Return the [x, y] coordinate for the center point of the cell that contains the specified text.  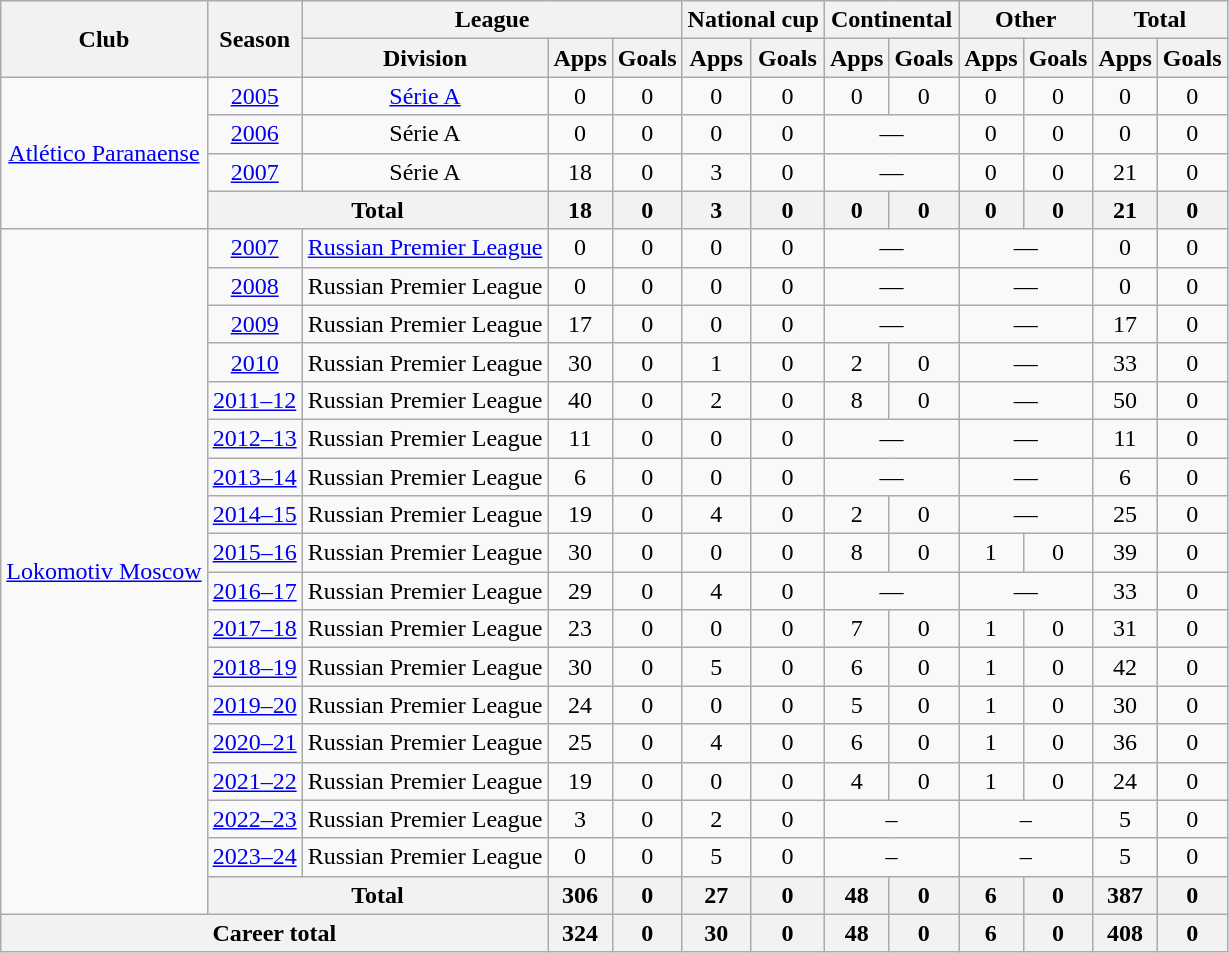
2013–14 [254, 477]
27 [716, 895]
29 [580, 591]
National cup [753, 20]
Continental [891, 20]
39 [1125, 553]
40 [580, 400]
2008 [254, 286]
2009 [254, 324]
Lokomotiv Moscow [104, 572]
Season [254, 39]
2011–12 [254, 400]
2021–22 [254, 781]
36 [1125, 743]
23 [580, 629]
2015–16 [254, 553]
League [492, 20]
306 [580, 895]
324 [580, 933]
2016–17 [254, 591]
Division [425, 58]
Other [1026, 20]
2017–18 [254, 629]
387 [1125, 895]
2005 [254, 96]
2010 [254, 362]
2006 [254, 134]
2020–21 [254, 743]
Atlético Paranaense [104, 153]
2022–23 [254, 819]
Career total [274, 933]
7 [856, 629]
31 [1125, 629]
2012–13 [254, 438]
2023–24 [254, 857]
2019–20 [254, 705]
Club [104, 39]
50 [1125, 400]
42 [1125, 667]
2014–15 [254, 515]
408 [1125, 933]
2018–19 [254, 667]
